Return the [x, y] coordinate for the center point of the cell that contains the specified text.  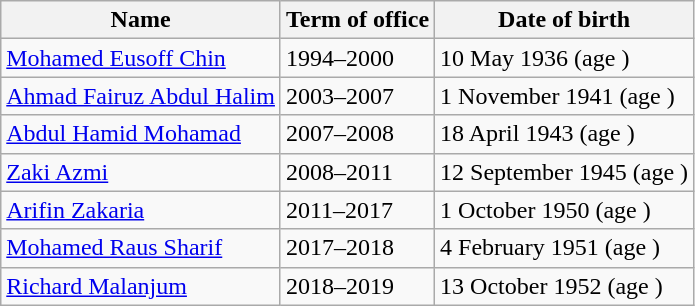
Zaki Azmi [141, 172]
12 September 1945 (age ) [564, 172]
Arifin Zakaria [141, 210]
10 May 1936 (age ) [564, 58]
Ahmad Fairuz Abdul Halim [141, 96]
2008–2011 [357, 172]
Date of birth [564, 20]
2003–2007 [357, 96]
Mohamed Eusoff Chin [141, 58]
Abdul Hamid Mohamad [141, 134]
Richard Malanjum [141, 286]
13 October 1952 (age ) [564, 286]
Mohamed Raus Sharif [141, 248]
18 April 1943 (age ) [564, 134]
1994–2000 [357, 58]
Name [141, 20]
1 November 1941 (age ) [564, 96]
2007–2008 [357, 134]
2017–2018 [357, 248]
4 February 1951 (age ) [564, 248]
2018–2019 [357, 286]
Term of office [357, 20]
1 October 1950 (age ) [564, 210]
2011–2017 [357, 210]
